From the cell containing the given text, extract its center point as [x, y] coordinate. 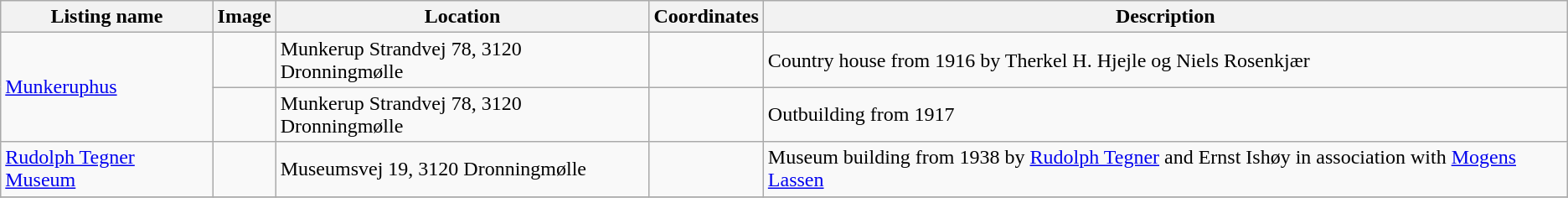
Munkeruphus [107, 87]
Image [245, 17]
Museum building from 1938 by Rudolph Tegner and Ernst Ishøy in association with Mogens Lassen [1165, 169]
Listing name [107, 17]
Location [462, 17]
Outbuilding from 1917 [1165, 114]
Country house from 1916 by Therkel H. Hjejle og Niels Rosenkjær [1165, 60]
Coordinates [706, 17]
Description [1165, 17]
Museumsvej 19, 3120 Dronningmølle [462, 169]
Rudolph Tegner Museum [107, 169]
